For the text-containing cell, return its midpoint in [X, Y] coordinate format. 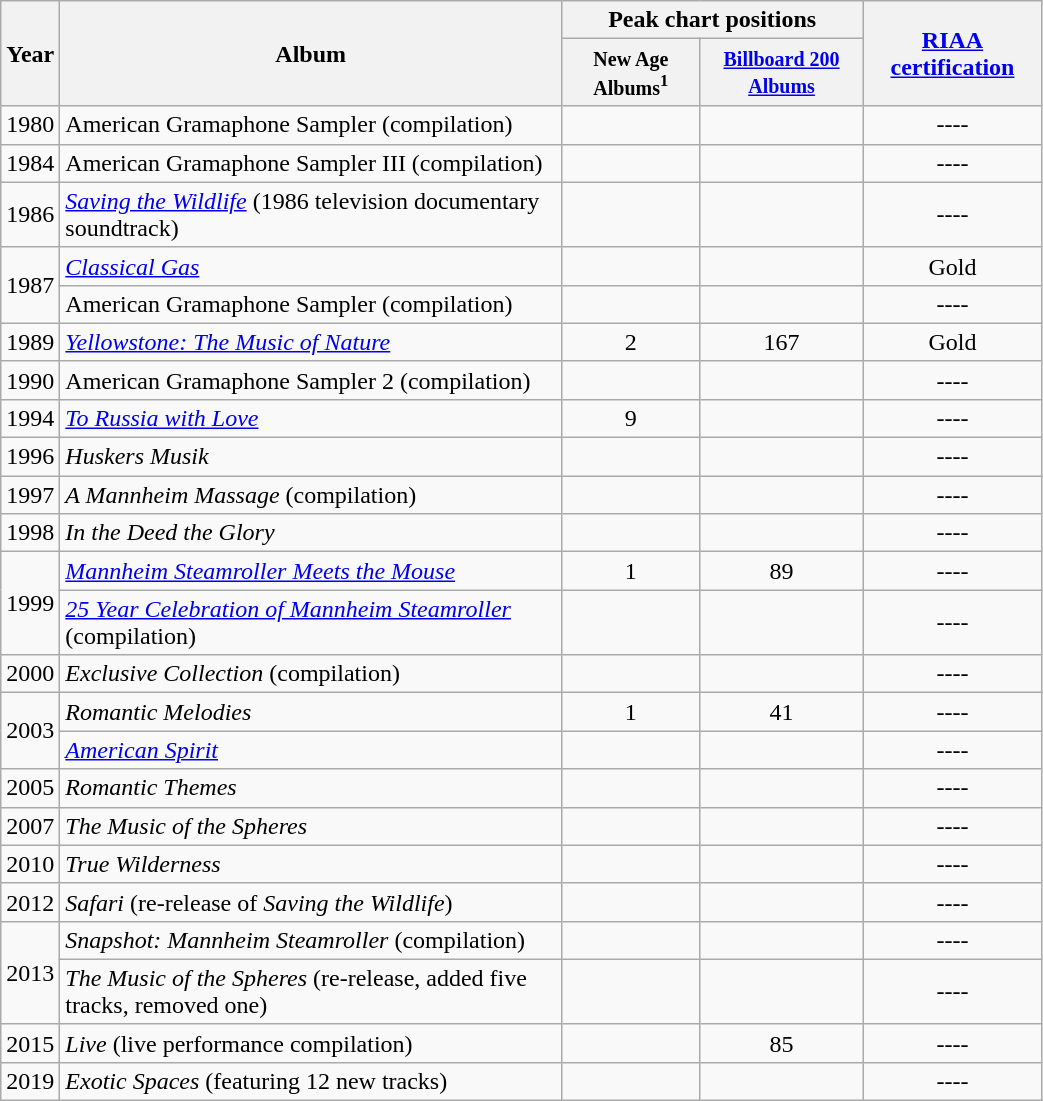
25 Year Celebration of Mannheim Steamroller (compilation) [311, 622]
2005 [30, 788]
1980 [30, 125]
2000 [30, 674]
85 [782, 1043]
American Gramaphone Sampler 2 (compilation) [311, 380]
Year [30, 54]
Exotic Spaces (featuring 12 new tracks) [311, 1081]
1990 [30, 380]
1984 [30, 163]
The Music of the Spheres [311, 826]
2010 [30, 864]
2012 [30, 902]
Peak chart positions [712, 20]
1987 [30, 285]
89 [782, 571]
2003 [30, 731]
Yellowstone: The Music of Nature [311, 342]
Huskers Musik [311, 457]
2 [630, 342]
1989 [30, 342]
Album [311, 54]
A Mannheim Massage (compilation) [311, 495]
2019 [30, 1081]
2007 [30, 826]
1997 [30, 495]
Romantic Themes [311, 788]
Mannheim Steamroller Meets the Mouse [311, 571]
Snapshot: Mannheim Steamroller (compilation) [311, 940]
To Russia with Love [311, 418]
1986 [30, 214]
In the Deed the Glory [311, 533]
Billboard 200 Albums [782, 72]
Exclusive Collection (compilation) [311, 674]
American Spirit [311, 750]
Safari (re-release of Saving the Wildlife) [311, 902]
RIAA certification [952, 54]
2013 [30, 972]
1996 [30, 457]
American Gramaphone Sampler III (compilation) [311, 163]
2015 [30, 1043]
1994 [30, 418]
Romantic Melodies [311, 712]
1998 [30, 533]
9 [630, 418]
New Age Albums1 [630, 72]
Live (live performance compilation) [311, 1043]
Classical Gas [311, 266]
41 [782, 712]
Saving the Wildlife (1986 television documentary soundtrack) [311, 214]
1999 [30, 604]
True Wilderness [311, 864]
167 [782, 342]
The Music of the Spheres (re-release, added five tracks, removed one) [311, 992]
